Search for the cell housing the specified text and yield its [X, Y] center coordinate. 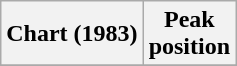
Chart (1983) [72, 34]
Peakposition [189, 34]
